Scan for the cell matching the given text and deliver its (x, y) coordinate at center. 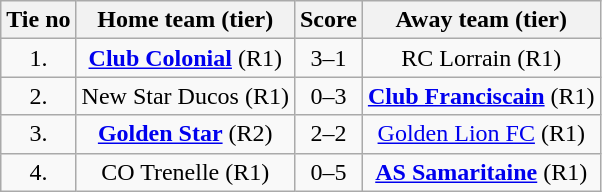
0–3 (328, 96)
New Star Ducos (R1) (185, 96)
Golden Lion FC (R1) (481, 134)
CO Trenelle (R1) (185, 172)
Score (328, 20)
2. (38, 96)
3. (38, 134)
AS Samaritaine (R1) (481, 172)
4. (38, 172)
RC Lorrain (R1) (481, 58)
Club Franciscain (R1) (481, 96)
3–1 (328, 58)
1. (38, 58)
Golden Star (R2) (185, 134)
Away team (tier) (481, 20)
Club Colonial (R1) (185, 58)
2–2 (328, 134)
0–5 (328, 172)
Tie no (38, 20)
Home team (tier) (185, 20)
